For the text-containing cell, return its midpoint in [X, Y] coordinate format. 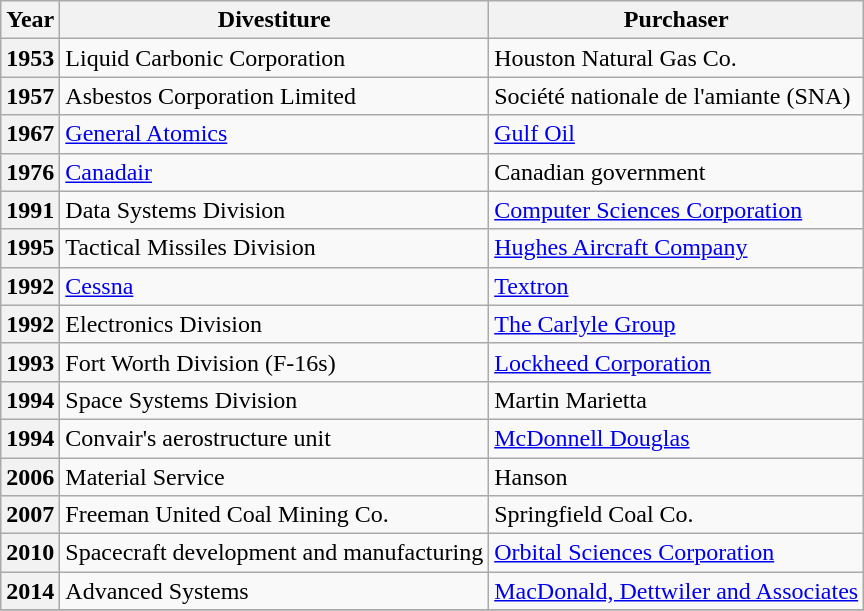
Electronics Division [274, 324]
1995 [30, 248]
Divestiture [274, 20]
1976 [30, 172]
1957 [30, 96]
Fort Worth Division (F-16s) [274, 362]
1991 [30, 210]
Hanson [676, 477]
1967 [30, 134]
2007 [30, 515]
Cessna [274, 286]
Société nationale de l'amiante (SNA) [676, 96]
Advanced Systems [274, 591]
MacDonald, Dettwiler and Associates [676, 591]
Textron [676, 286]
Canadian government [676, 172]
2010 [30, 553]
Convair's aerostructure unit [274, 438]
McDonnell Douglas [676, 438]
Freeman United Coal Mining Co. [274, 515]
Canadair [274, 172]
Lockheed Corporation [676, 362]
Orbital Sciences Corporation [676, 553]
Houston Natural Gas Co. [676, 58]
Material Service [274, 477]
Springfield Coal Co. [676, 515]
Data Systems Division [274, 210]
1993 [30, 362]
Year [30, 20]
Hughes Aircraft Company [676, 248]
Spacecraft development and manufacturing [274, 553]
The Carlyle Group [676, 324]
Gulf Oil [676, 134]
Tactical Missiles Division [274, 248]
2006 [30, 477]
1953 [30, 58]
Purchaser [676, 20]
Martin Marietta [676, 400]
2014 [30, 591]
Computer Sciences Corporation [676, 210]
General Atomics [274, 134]
Asbestos Corporation Limited [274, 96]
Space Systems Division [274, 400]
Liquid Carbonic Corporation [274, 58]
